Return the [x, y] coordinate for the center point of the cell that contains the specified text.  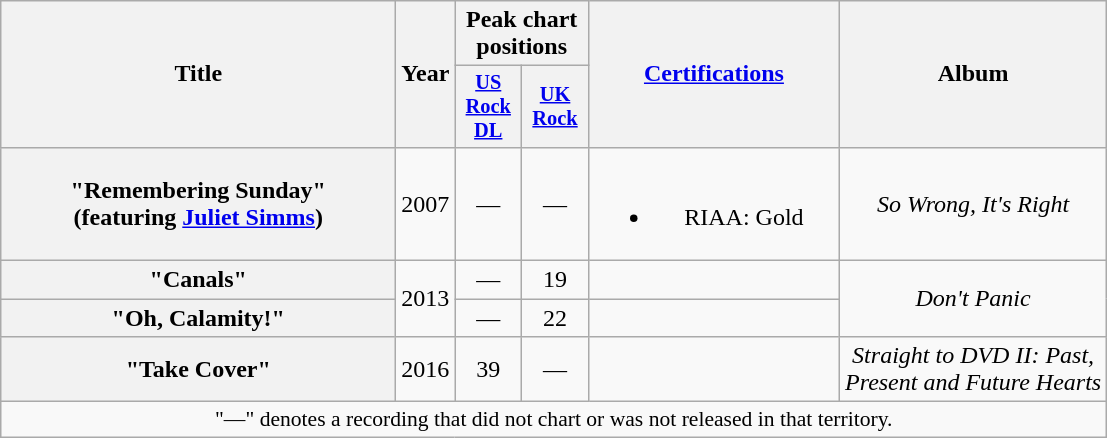
RIAA: Gold [714, 204]
2016 [426, 370]
Year [426, 74]
"Canals" [198, 280]
Album [972, 74]
Title [198, 74]
So Wrong, It's Right [972, 204]
2007 [426, 204]
Peak chart positions [522, 34]
USRockDL [488, 107]
Don't Panic [972, 299]
"Remembering Sunday"(featuring Juliet Simms) [198, 204]
Straight to DVD II: Past, Present and Future Hearts [972, 370]
"Take Cover" [198, 370]
39 [488, 370]
"—" denotes a recording that did not chart or was not released in that territory. [554, 420]
Certifications [714, 74]
19 [556, 280]
UKRock [556, 107]
"Oh, Calamity!" [198, 318]
2013 [426, 299]
22 [556, 318]
